Capture the cell that displays the provided text and extract its (x, y) central coordinate. 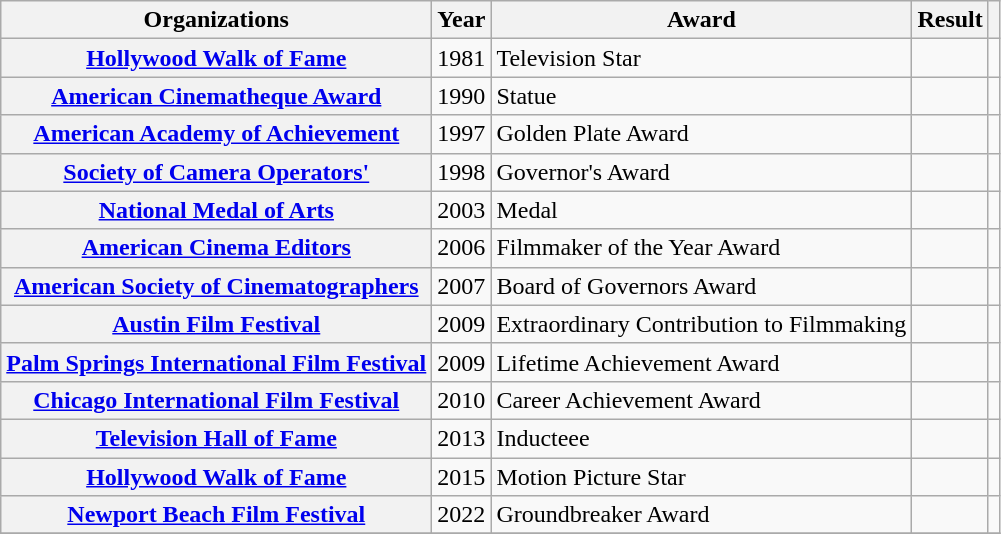
Motion Picture Star (702, 477)
Award (702, 20)
Career Achievement Award (702, 400)
Palm Springs International Film Festival (216, 362)
National Medal of Arts (216, 210)
Year (462, 20)
Golden Plate Award (702, 134)
1990 (462, 96)
Result (950, 20)
1981 (462, 58)
Lifetime Achievement Award (702, 362)
2013 (462, 438)
Statue (702, 96)
2006 (462, 248)
Governor's Award (702, 172)
American Cinema Editors (216, 248)
Austin Film Festival (216, 324)
Medal (702, 210)
Society of Camera Operators' (216, 172)
2022 (462, 515)
Board of Governors Award (702, 286)
Television Hall of Fame (216, 438)
American Society of Cinematographers (216, 286)
Chicago International Film Festival (216, 400)
1998 (462, 172)
Extraordinary Contribution to Filmmaking (702, 324)
1997 (462, 134)
2003 (462, 210)
Television Star (702, 58)
2010 (462, 400)
Newport Beach Film Festival (216, 515)
2015 (462, 477)
American Cinematheque Award (216, 96)
Groundbreaker Award (702, 515)
Organizations (216, 20)
Filmmaker of the Year Award (702, 248)
2007 (462, 286)
Inducteee (702, 438)
American Academy of Achievement (216, 134)
